Detect which cell encompasses the target text, then output its (x, y) center coordinate. 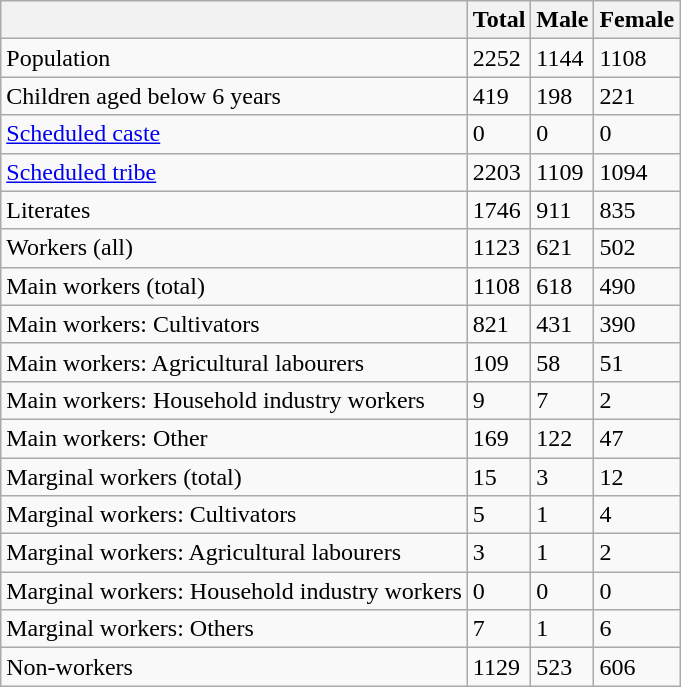
Literates (234, 210)
502 (637, 248)
490 (637, 286)
1109 (562, 172)
618 (562, 286)
835 (637, 210)
Main workers (total) (234, 286)
1123 (499, 248)
Marginal workers: Others (234, 629)
169 (499, 438)
2252 (499, 58)
9 (499, 400)
122 (562, 438)
Scheduled tribe (234, 172)
12 (637, 477)
58 (562, 362)
Population (234, 58)
15 (499, 477)
198 (562, 96)
523 (562, 667)
1144 (562, 58)
Workers (all) (234, 248)
Female (637, 20)
Main workers: Agricultural labourers (234, 362)
419 (499, 96)
Main workers: Cultivators (234, 324)
Male (562, 20)
47 (637, 438)
621 (562, 248)
390 (637, 324)
6 (637, 629)
Non-workers (234, 667)
911 (562, 210)
221 (637, 96)
Marginal workers (total) (234, 477)
1746 (499, 210)
4 (637, 515)
Marginal workers: Household industry workers (234, 591)
Marginal workers: Cultivators (234, 515)
Total (499, 20)
5 (499, 515)
2203 (499, 172)
431 (562, 324)
Marginal workers: Agricultural labourers (234, 553)
Children aged below 6 years (234, 96)
1129 (499, 667)
Scheduled caste (234, 134)
821 (499, 324)
51 (637, 362)
606 (637, 667)
Main workers: Other (234, 438)
1094 (637, 172)
109 (499, 362)
Main workers: Household industry workers (234, 400)
